Extract the [x, y] coordinate from the center of the cell holding the provided text.  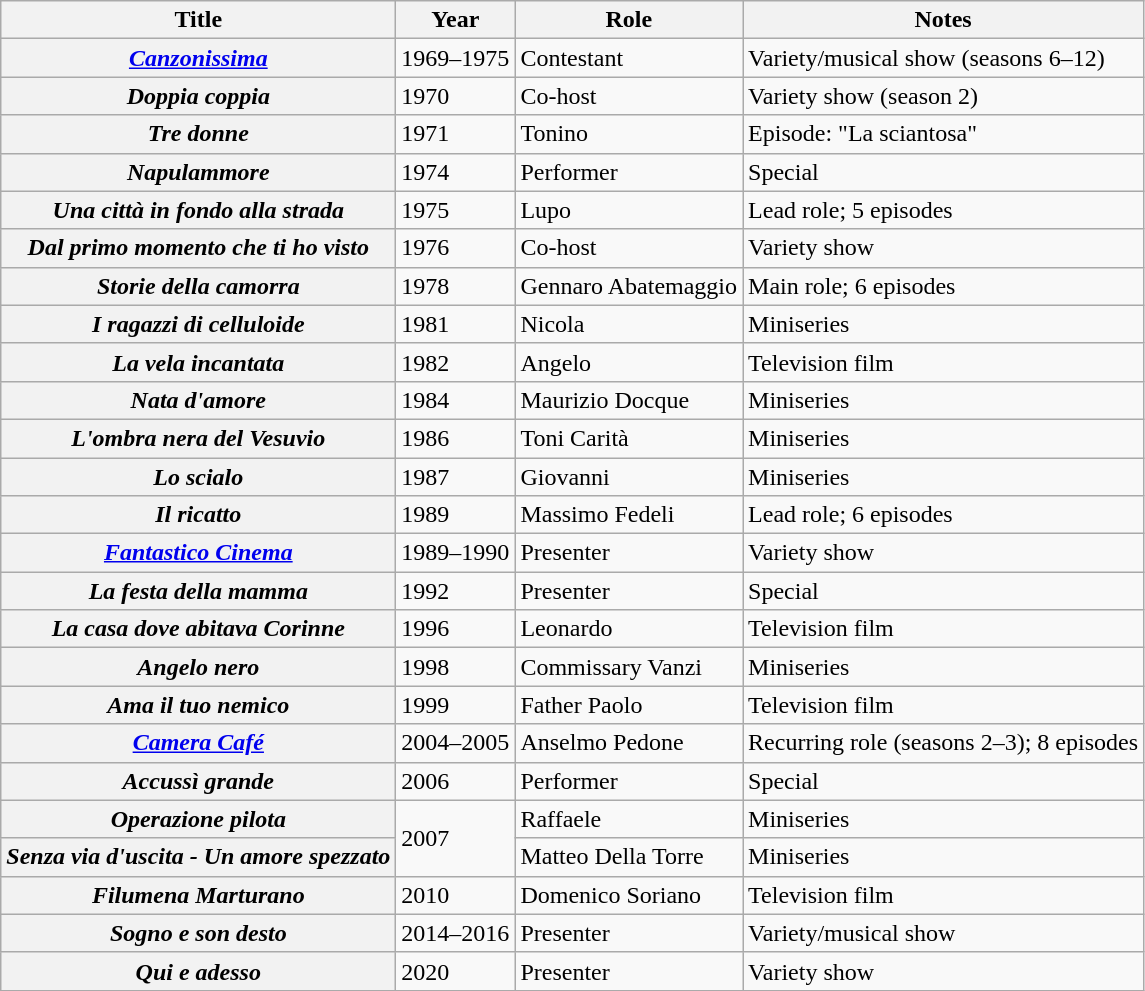
1976 [456, 248]
1978 [456, 286]
Commissary Vanzi [629, 667]
Sogno e son desto [198, 933]
Variety/musical show [944, 933]
Notes [944, 20]
2014–2016 [456, 933]
Lo scialo [198, 477]
2006 [456, 781]
Anselmo Pedone [629, 743]
Year [456, 20]
Senza via d'uscita - Un amore spezzato [198, 857]
1999 [456, 705]
1989–1990 [456, 553]
La vela incantata [198, 362]
Toni Carità [629, 438]
Dal primo momento che ti ho visto [198, 248]
La casa dove abitava Corinne [198, 629]
2010 [456, 895]
Angelo nero [198, 667]
Storie della camorra [198, 286]
Giovanni [629, 477]
Gennaro Abatemaggio [629, 286]
Role [629, 20]
Variety show (season 2) [944, 96]
2007 [456, 838]
Napulammore [198, 172]
1974 [456, 172]
1996 [456, 629]
Ama il tuo nemico [198, 705]
1992 [456, 591]
Nicola [629, 324]
I ragazzi di celluloide [198, 324]
Matteo Della Torre [629, 857]
Lupo [629, 210]
Camera Café [198, 743]
Accussì grande [198, 781]
Recurring role (seasons 2–3); 8 episodes [944, 743]
1969–1975 [456, 58]
L'ombra nera del Vesuvio [198, 438]
Variety/musical show (seasons 6–12) [944, 58]
Massimo Fedeli [629, 515]
1981 [456, 324]
Lead role; 5 episodes [944, 210]
1987 [456, 477]
Main role; 6 episodes [944, 286]
Leonardo [629, 629]
1998 [456, 667]
Lead role; 6 episodes [944, 515]
1989 [456, 515]
Fantastico Cinema [198, 553]
Nata d'amore [198, 400]
1975 [456, 210]
La festa della mamma [198, 591]
Raffaele [629, 819]
Tre donne [198, 134]
1982 [456, 362]
1971 [456, 134]
1970 [456, 96]
Il ricatto [198, 515]
Episode: "La sciantosa" [944, 134]
Qui e adesso [198, 971]
Tonino [629, 134]
Doppia coppia [198, 96]
Filumena Marturano [198, 895]
Maurizio Docque [629, 400]
Domenico Soriano [629, 895]
Contestant [629, 58]
2020 [456, 971]
Angelo [629, 362]
2004–2005 [456, 743]
1984 [456, 400]
1986 [456, 438]
Operazione pilota [198, 819]
Canzonissima [198, 58]
Father Paolo [629, 705]
Title [198, 20]
Una città in fondo alla strada [198, 210]
